Return [x, y] of the center of cell containing provided text 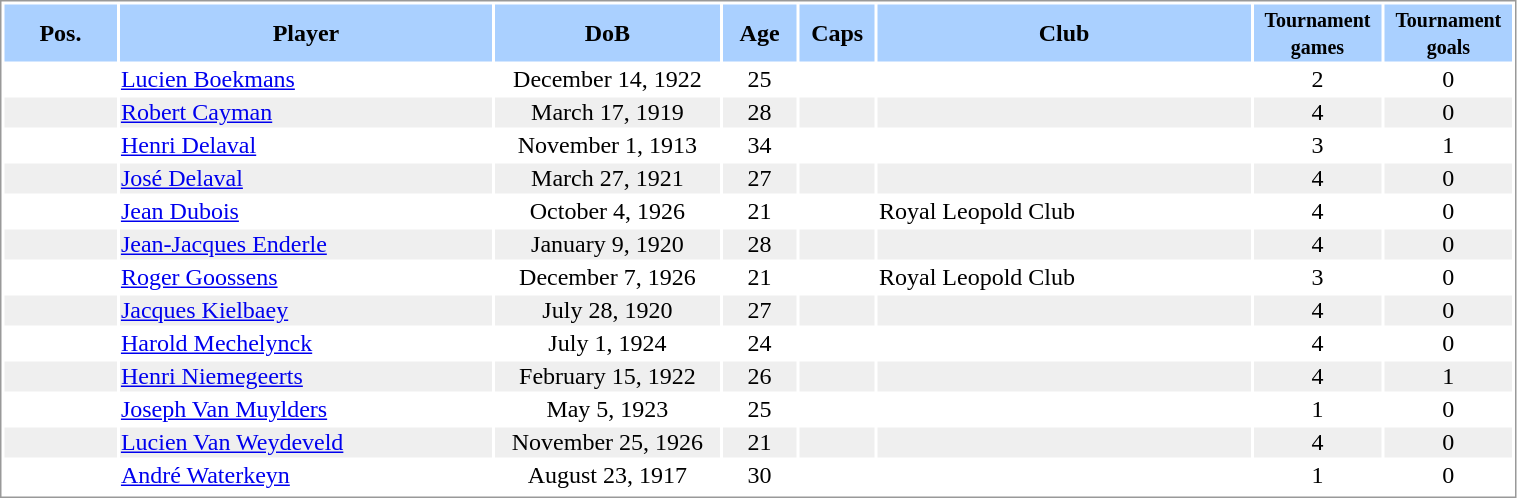
26 [760, 377]
Age [760, 32]
2 [1318, 79]
Jean-Jacques Enderle [306, 245]
DoB [607, 32]
May 5, 1923 [607, 409]
Henri Delaval [306, 145]
Roger Goossens [306, 277]
Henri Niemegeerts [306, 377]
October 4, 1926 [607, 211]
Harold Mechelynck [306, 343]
December 7, 1926 [607, 277]
Tournamentgoals [1448, 32]
André Waterkeyn [306, 475]
Lucien Boekmans [306, 79]
July 28, 1920 [607, 311]
Caps [838, 32]
November 25, 1926 [607, 443]
José Delaval [306, 179]
24 [760, 343]
Jean Dubois [306, 211]
Robert Cayman [306, 113]
March 27, 1921 [607, 179]
August 23, 1917 [607, 475]
Lucien Van Weydeveld [306, 443]
34 [760, 145]
Pos. [60, 32]
Joseph Van Muylders [306, 409]
Tournamentgames [1318, 32]
30 [760, 475]
March 17, 1919 [607, 113]
Player [306, 32]
Jacques Kielbaey [306, 311]
November 1, 1913 [607, 145]
December 14, 1922 [607, 79]
February 15, 1922 [607, 377]
July 1, 1924 [607, 343]
January 9, 1920 [607, 245]
Club [1064, 32]
